Search for the cell housing the specified text and yield its (X, Y) center coordinate. 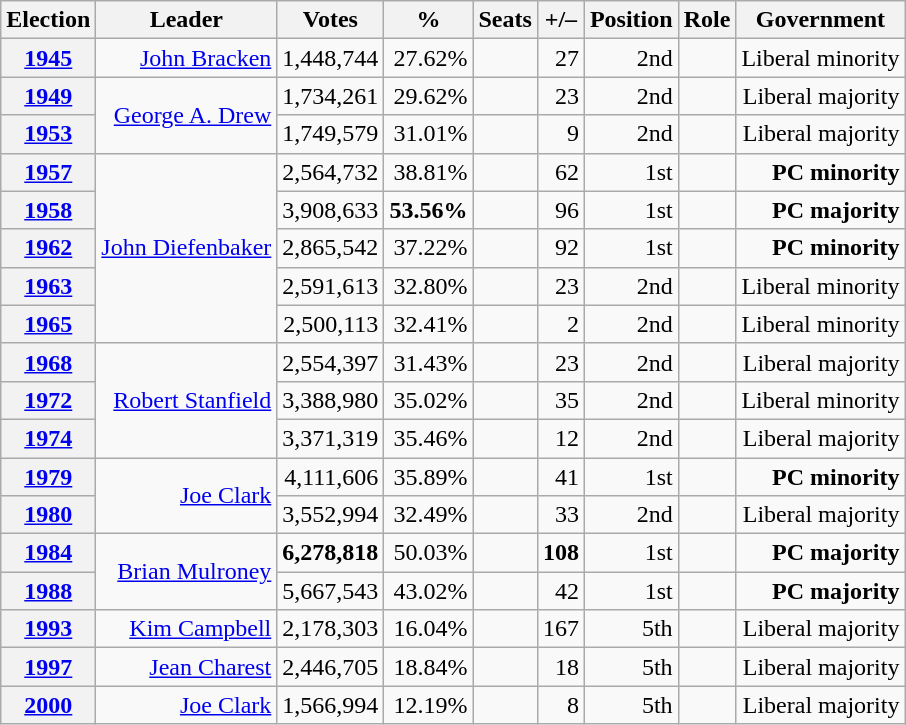
Election (48, 20)
3,388,980 (330, 400)
35.02% (428, 400)
16.04% (428, 629)
+/– (560, 20)
42 (560, 591)
27 (560, 58)
1958 (48, 210)
John Diefenbaker (186, 248)
18 (560, 667)
8 (560, 705)
32.80% (428, 286)
1957 (48, 172)
1993 (48, 629)
35 (560, 400)
9 (560, 134)
41 (560, 477)
2,446,705 (330, 667)
1,566,994 (330, 705)
167 (560, 629)
Kim Campbell (186, 629)
1,448,744 (330, 58)
1963 (48, 286)
3,552,994 (330, 515)
96 (560, 210)
1997 (48, 667)
1945 (48, 58)
Leader (186, 20)
Role (707, 20)
1,749,579 (330, 134)
2 (560, 324)
1979 (48, 477)
George A. Drew (186, 115)
1,734,261 (330, 96)
John Bracken (186, 58)
2,564,732 (330, 172)
32.41% (428, 324)
2,865,542 (330, 248)
3,908,633 (330, 210)
1965 (48, 324)
5,667,543 (330, 591)
33 (560, 515)
12 (560, 438)
Votes (330, 20)
1972 (48, 400)
12.19% (428, 705)
Brian Mulroney (186, 572)
29.62% (428, 96)
27.62% (428, 58)
6,278,818 (330, 553)
1953 (48, 134)
53.56% (428, 210)
2000 (48, 705)
2,178,303 (330, 629)
1988 (48, 591)
1974 (48, 438)
18.84% (428, 667)
Government (820, 20)
Position (631, 20)
3,371,319 (330, 438)
37.22% (428, 248)
35.89% (428, 477)
1984 (48, 553)
43.02% (428, 591)
50.03% (428, 553)
Seats (505, 20)
108 (560, 553)
1949 (48, 96)
2,554,397 (330, 362)
1968 (48, 362)
31.43% (428, 362)
1962 (48, 248)
Jean Charest (186, 667)
4,111,606 (330, 477)
35.46% (428, 438)
2,591,613 (330, 286)
38.81% (428, 172)
31.01% (428, 134)
62 (560, 172)
1980 (48, 515)
2,500,113 (330, 324)
32.49% (428, 515)
92 (560, 248)
% (428, 20)
Robert Stanfield (186, 400)
